For the text-containing cell, return its midpoint in [x, y] coordinate format. 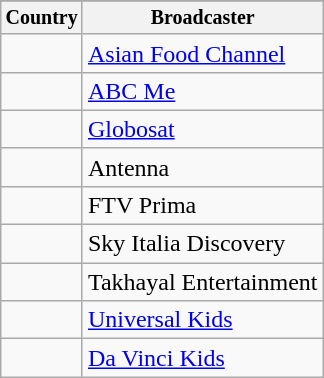
Globosat [202, 129]
Da Vinci Kids [202, 358]
FTV Prima [202, 205]
Sky Italia Discovery [202, 244]
Broadcaster [202, 18]
Takhayal Entertainment [202, 282]
Country [42, 18]
Asian Food Channel [202, 53]
Universal Kids [202, 320]
ABC Me [202, 91]
Antenna [202, 167]
